Search for the cell housing the specified text and yield its (X, Y) center coordinate. 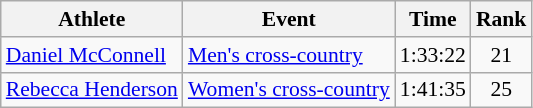
21 (502, 55)
Rebecca Henderson (92, 90)
1:41:35 (433, 90)
25 (502, 90)
Rank (502, 19)
Time (433, 19)
1:33:22 (433, 55)
Women's cross-country (289, 90)
Daniel McConnell (92, 55)
Men's cross-country (289, 55)
Event (289, 19)
Athlete (92, 19)
